Extract the (x, y) coordinate from the center of the cell holding the provided text.  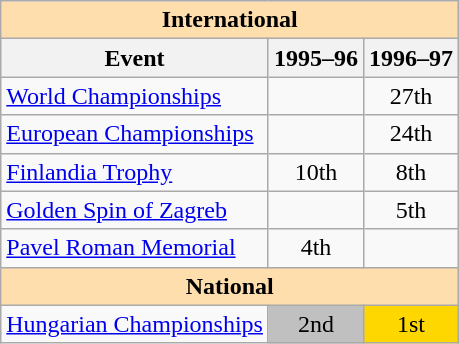
24th (412, 134)
Golden Spin of Zagreb (135, 210)
8th (412, 172)
4th (316, 248)
27th (412, 96)
1995–96 (316, 58)
International (230, 20)
1st (412, 324)
Hungarian Championships (135, 324)
2nd (316, 324)
Event (135, 58)
Pavel Roman Memorial (135, 248)
10th (316, 172)
Finlandia Trophy (135, 172)
European Championships (135, 134)
1996–97 (412, 58)
World Championships (135, 96)
National (230, 286)
5th (412, 210)
